Scan for the cell matching the given text and deliver its (x, y) coordinate at center. 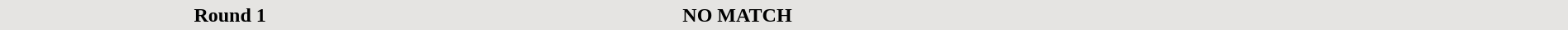
Round 1 (135, 15)
NO MATCH (737, 15)
